From the cell containing the given text, extract its center point as (x, y) coordinate. 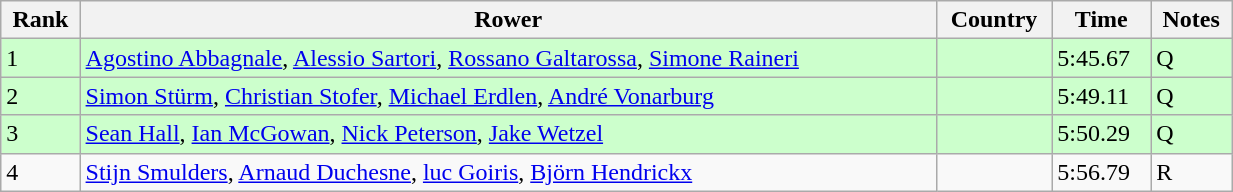
2 (40, 96)
Agostino Abbagnale, Alessio Sartori, Rossano Galtarossa, Simone Raineri (508, 58)
5:49.11 (1102, 96)
5:56.79 (1102, 172)
4 (40, 172)
Stijn Smulders, Arnaud Duchesne, luc Goiris, Björn Hendrickx (508, 172)
5:45.67 (1102, 58)
Simon Stürm, Christian Stofer, Michael Erdlen, André Vonarburg (508, 96)
Sean Hall, Ian McGowan, Nick Peterson, Jake Wetzel (508, 134)
1 (40, 58)
Notes (1192, 20)
Rower (508, 20)
Rank (40, 20)
5:50.29 (1102, 134)
3 (40, 134)
R (1192, 172)
Time (1102, 20)
Country (994, 20)
